For the text-containing cell, return its midpoint in (x, y) coordinate format. 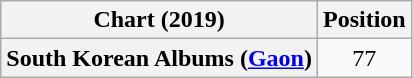
South Korean Albums (Gaon) (160, 58)
Chart (2019) (160, 20)
77 (364, 58)
Position (364, 20)
